For the text-containing cell, return its midpoint in (x, y) coordinate format. 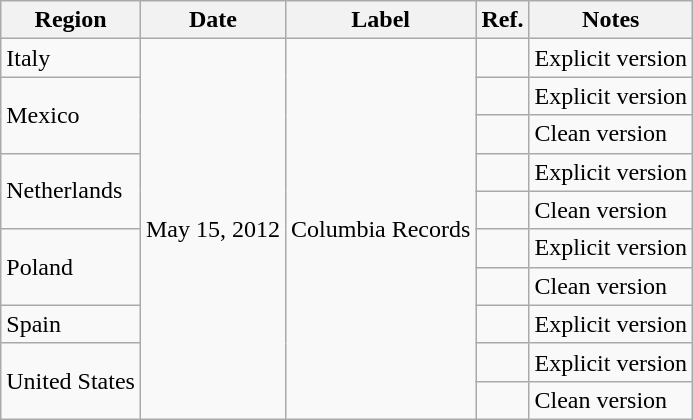
Mexico (71, 115)
Notes (611, 20)
Spain (71, 324)
Italy (71, 58)
United States (71, 381)
Date (212, 20)
Label (381, 20)
May 15, 2012 (212, 230)
Poland (71, 267)
Ref. (502, 20)
Netherlands (71, 191)
Region (71, 20)
Columbia Records (381, 230)
